Search for the cell housing the specified text and yield its [x, y] center coordinate. 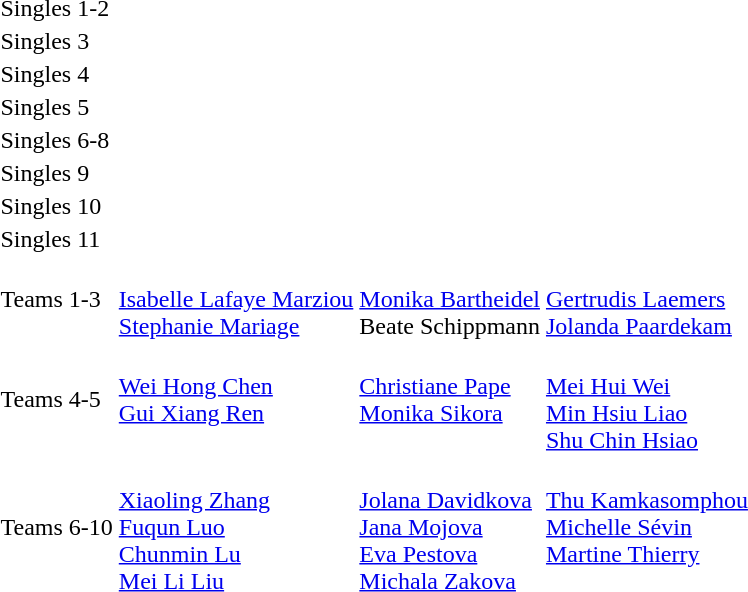
Christiane PapeMonika Sikora [450, 400]
Isabelle Lafaye MarziouStephanie Mariage [236, 299]
Wei Hong ChenGui Xiang Ren [236, 400]
Monika BartheidelBeate Schippmann [450, 299]
